Return [x, y] of the center of cell containing provided text 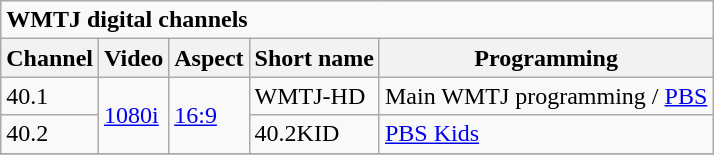
16:9 [209, 115]
PBS Kids [546, 134]
Channel [50, 58]
WMTJ-HD [314, 96]
Video [134, 58]
Programming [546, 58]
40.2KID [314, 134]
Aspect [209, 58]
1080i [134, 115]
WMTJ digital channels [357, 20]
Main WMTJ programming / PBS [546, 96]
40.2 [50, 134]
Short name [314, 58]
40.1 [50, 96]
